Return the [x, y] coordinate for the center point of the cell that contains the specified text.  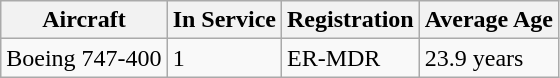
Boeing 747-400 [84, 58]
23.9 years [488, 58]
Registration [351, 20]
Aircraft [84, 20]
1 [224, 58]
Average Age [488, 20]
ER-MDR [351, 58]
In Service [224, 20]
